Provide the (x, y) coordinate of the cell's center where the given text is located.  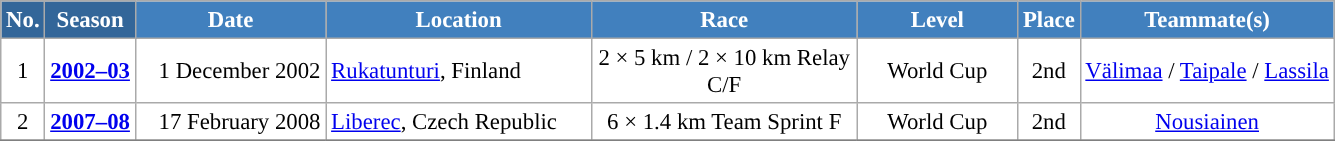
17 February 2008 (230, 122)
Date (230, 20)
2002–03 (90, 72)
2007–08 (90, 122)
1 December 2002 (230, 72)
No. (23, 20)
Rukatunturi, Finland (459, 72)
2 (23, 122)
Level (938, 20)
Teammate(s) (1207, 20)
Location (459, 20)
Nousiainen (1207, 122)
Race (724, 20)
Place (1049, 20)
Season (90, 20)
Liberec, Czech Republic (459, 122)
2 × 5 km / 2 × 10 km Relay C/F (724, 72)
6 × 1.4 km Team Sprint F (724, 122)
1 (23, 72)
Välimaa / Taipale / Lassila (1207, 72)
